Provide the [X, Y] coordinate of the cell's center where the given text is located.  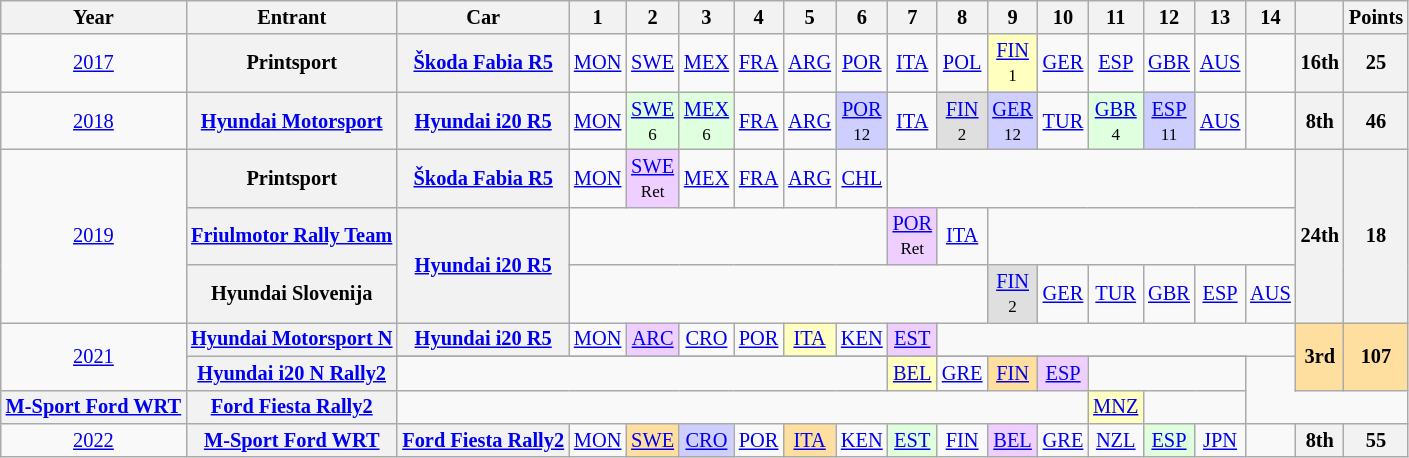
GER12 [1012, 121]
18 [1376, 236]
POR12 [862, 121]
2018 [94, 121]
NZL [1116, 440]
JPN [1220, 440]
ESP11 [1169, 121]
Car [483, 17]
POL [962, 63]
1 [598, 17]
9 [1012, 17]
Year [94, 17]
MNZ [1116, 407]
PORRet [912, 236]
25 [1376, 63]
2019 [94, 236]
12 [1169, 17]
13 [1220, 17]
8 [962, 17]
107 [1376, 356]
Entrant [292, 17]
46 [1376, 121]
24th [1320, 236]
10 [1063, 17]
Hyundai Motorsport N [292, 339]
Points [1376, 17]
4 [758, 17]
11 [1116, 17]
Hyundai Slovenija [292, 294]
2017 [94, 63]
6 [862, 17]
14 [1270, 17]
2022 [94, 440]
2021 [94, 356]
5 [810, 17]
Friulmotor Rally Team [292, 236]
16th [1320, 63]
55 [1376, 440]
FIN1 [1012, 63]
Hyundai Motorsport [292, 121]
MEX6 [706, 121]
GBR4 [1116, 121]
Hyundai i20 N Rally2 [292, 373]
ARC [652, 339]
CHL [862, 178]
SWE6 [652, 121]
7 [912, 17]
3 [706, 17]
2 [652, 17]
SWERet [652, 178]
3rd [1320, 356]
